Return (x, y) of the center of cell containing provided text 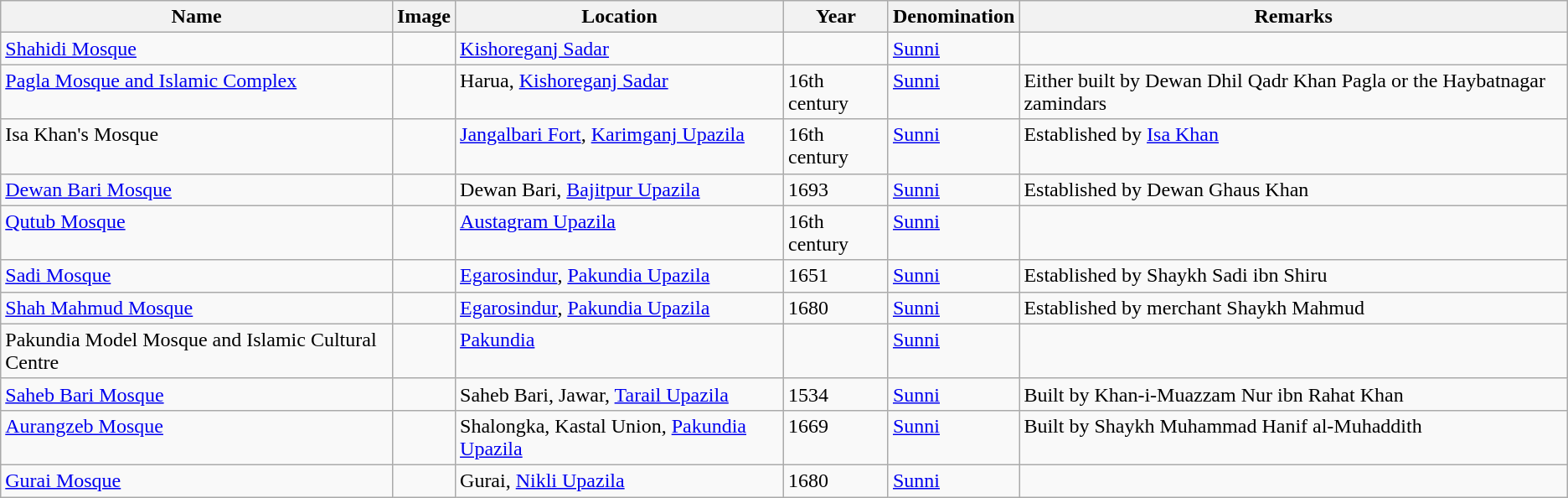
Harua, Kishoreganj Sadar (620, 92)
1693 (836, 189)
Established by Shaykh Sadi ibn Shiru (1293, 276)
Austagram Upazila (620, 233)
Saheb Bari, Jawar, Tarail Upazila (620, 394)
1651 (836, 276)
Qutub Mosque (197, 233)
Isa Khan's Mosque (197, 146)
Pakundia (620, 350)
1669 (836, 438)
Year (836, 17)
Kishoreganj Sadar (620, 49)
Pakundia Model Mosque and Islamic Cultural Centre (197, 350)
Location (620, 17)
Denomination (953, 17)
Gurai Mosque (197, 480)
Established by Isa Khan (1293, 146)
Shah Mahmud Mosque (197, 308)
Either built by Dewan Dhil Qadr Khan Pagla or the Haybatnagar zamindars (1293, 92)
Dewan Bari, Bajitpur Upazila (620, 189)
Built by Khan-i-Muazzam Nur ibn Rahat Khan (1293, 394)
Name (197, 17)
Shahidi Mosque (197, 49)
1534 (836, 394)
Aurangzeb Mosque (197, 438)
Sadi Mosque (197, 276)
Gurai, Nikli Upazila (620, 480)
Jangalbari Fort, Karimganj Upazila (620, 146)
Remarks (1293, 17)
Established by merchant Shaykh Mahmud (1293, 308)
Shalongka, Kastal Union, Pakundia Upazila (620, 438)
Dewan Bari Mosque (197, 189)
Image (424, 17)
Established by Dewan Ghaus Khan (1293, 189)
Pagla Mosque and Islamic Complex (197, 92)
Built by Shaykh Muhammad Hanif al-Muhaddith (1293, 438)
Saheb Bari Mosque (197, 394)
